Detect which cell encompasses the target text, then output its [X, Y] center coordinate. 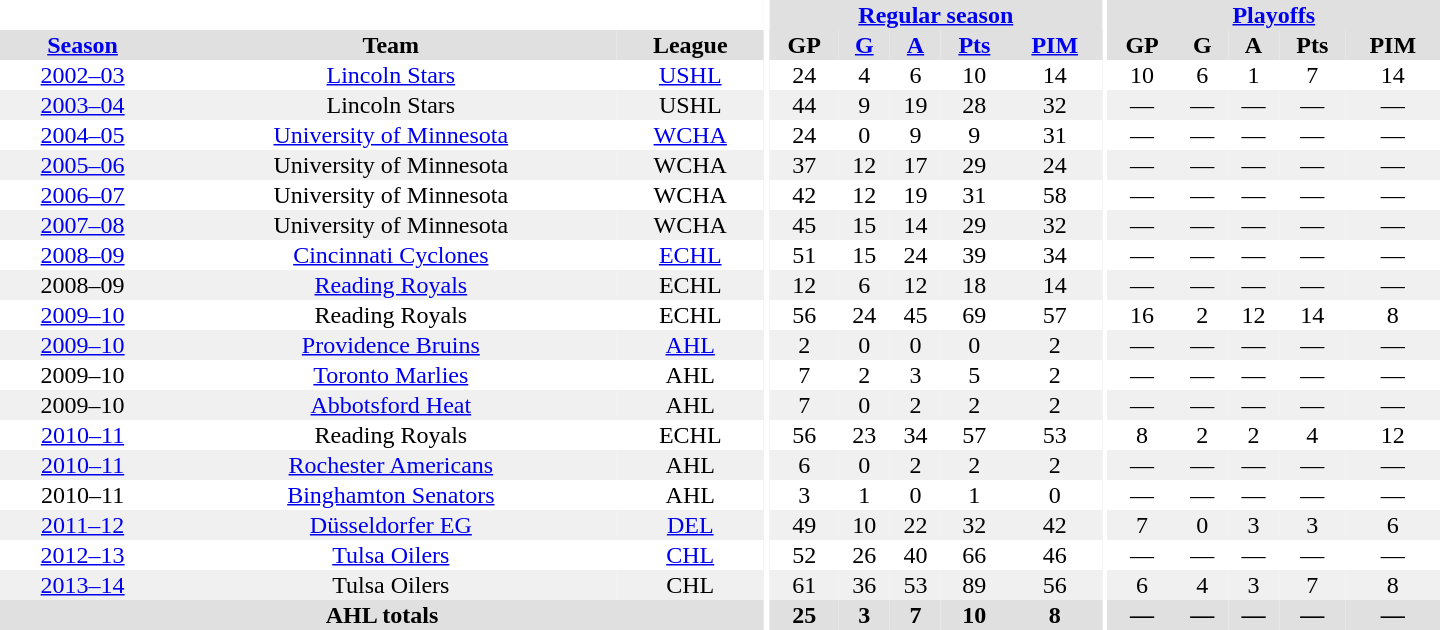
69 [974, 315]
49 [804, 525]
5 [974, 375]
Binghamton Senators [390, 495]
52 [804, 555]
2002–03 [82, 75]
Regular season [936, 15]
2005–06 [82, 165]
58 [1055, 195]
37 [804, 165]
28 [974, 105]
League [690, 45]
46 [1055, 555]
2006–07 [82, 195]
36 [864, 585]
Abbotsford Heat [390, 405]
22 [916, 525]
51 [804, 255]
2013–14 [82, 585]
16 [1142, 315]
40 [916, 555]
AHL totals [382, 615]
Düsseldorfer EG [390, 525]
18 [974, 285]
25 [804, 615]
44 [804, 105]
2003–04 [82, 105]
23 [864, 435]
89 [974, 585]
DEL [690, 525]
17 [916, 165]
2012–13 [82, 555]
2007–08 [82, 225]
Rochester Americans [390, 465]
2011–12 [82, 525]
61 [804, 585]
Team [390, 45]
2004–05 [82, 135]
Providence Bruins [390, 345]
Cincinnati Cyclones [390, 255]
39 [974, 255]
66 [974, 555]
Season [82, 45]
Playoffs [1274, 15]
26 [864, 555]
Toronto Marlies [390, 375]
